Return (X, Y) of the center of cell containing provided text 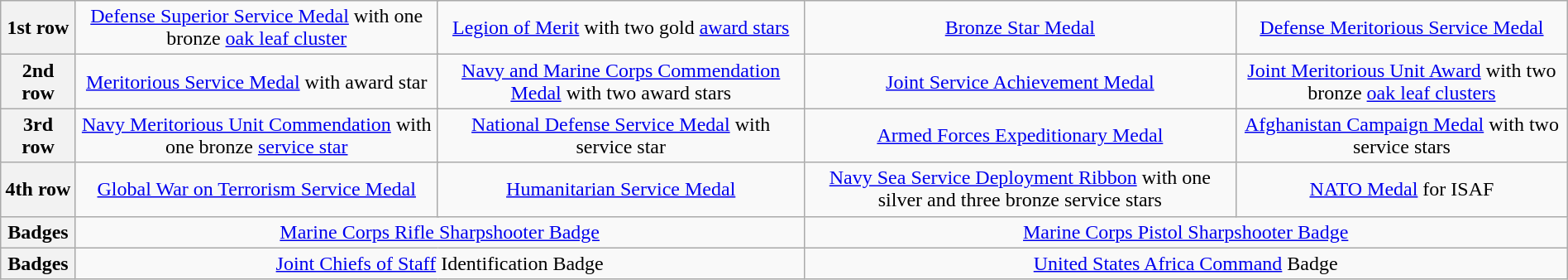
Joint Service Achievement Medal (1020, 81)
Humanitarian Service Medal (620, 189)
Navy Sea Service Deployment Ribbon with one silver and three bronze service stars (1020, 189)
Armed Forces Expeditionary Medal (1020, 136)
United States Africa Command Badge (1186, 263)
Global War on Terrorism Service Medal (256, 189)
Meritorious Service Medal with award star (256, 81)
3rd row (38, 136)
Joint Chiefs of Staff Identification Badge (440, 263)
Navy Meritorious Unit Commendation with one bronze service star (256, 136)
Afghanistan Campaign Medal with two service stars (1403, 136)
Marine Corps Pistol Sharpshooter Badge (1186, 232)
Bronze Star Medal (1020, 28)
1st row (38, 28)
Legion of Merit with two gold award stars (620, 28)
2nd row (38, 81)
Defense Superior Service Medal with one bronze oak leaf cluster (256, 28)
Navy and Marine Corps Commendation Medal with two award stars (620, 81)
4th row (38, 189)
Marine Corps Rifle Sharpshooter Badge (440, 232)
Joint Meritorious Unit Award with two bronze oak leaf clusters (1403, 81)
Defense Meritorious Service Medal (1403, 28)
National Defense Service Medal with service star (620, 136)
NATO Medal for ISAF (1403, 189)
